Pinpoint the cell where the given text exists, returning its (x, y) midpoint coordinate. 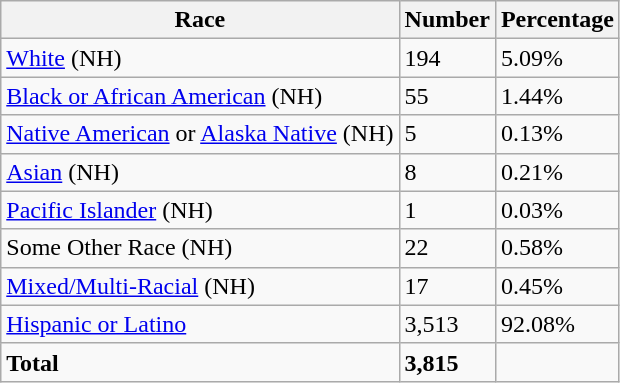
Some Other Race (NH) (200, 248)
1 (447, 210)
Total (200, 362)
Asian (NH) (200, 172)
194 (447, 58)
Hispanic or Latino (200, 324)
3,815 (447, 362)
17 (447, 286)
92.08% (557, 324)
Percentage (557, 20)
0.45% (557, 286)
3,513 (447, 324)
5 (447, 134)
Race (200, 20)
Native American or Alaska Native (NH) (200, 134)
8 (447, 172)
1.44% (557, 96)
0.21% (557, 172)
0.03% (557, 210)
Black or African American (NH) (200, 96)
0.58% (557, 248)
0.13% (557, 134)
Pacific Islander (NH) (200, 210)
Mixed/Multi-Racial (NH) (200, 286)
White (NH) (200, 58)
Number (447, 20)
22 (447, 248)
55 (447, 96)
5.09% (557, 58)
